Extract the (x, y) coordinate from the center of the cell holding the provided text.  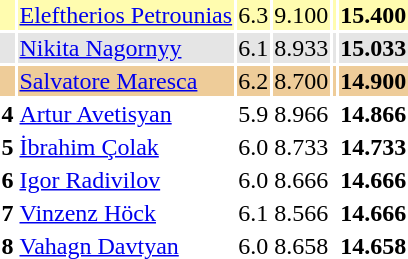
8.933 (302, 48)
İbrahim Çolak (126, 147)
15.400 (374, 15)
6.3 (254, 15)
9.100 (302, 15)
8.966 (302, 114)
15.033 (374, 48)
5.9 (254, 114)
14.733 (374, 147)
7 (8, 213)
Salvatore Maresca (126, 81)
8.700 (302, 81)
6 (8, 180)
8.666 (302, 180)
8.733 (302, 147)
14.900 (374, 81)
Igor Radivilov (126, 180)
Vinzenz Höck (126, 213)
14.866 (374, 114)
Eleftherios Petrounias (126, 15)
Nikita Nagornyy (126, 48)
5 (8, 147)
4 (8, 114)
6.2 (254, 81)
8.566 (302, 213)
Artur Avetisyan (126, 114)
